Locate the cell with the specified text and output its [x, y] center coordinate. 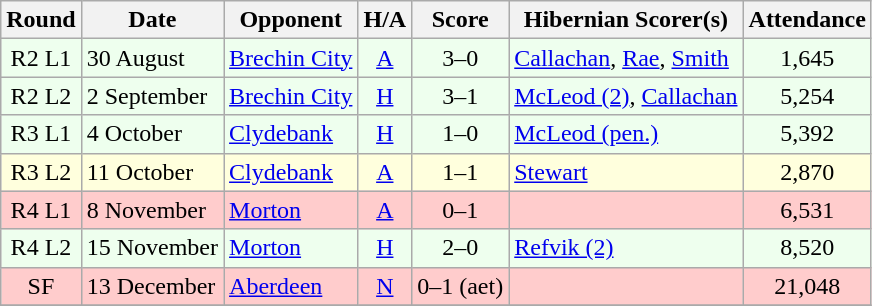
4 October [152, 134]
Attendance [807, 20]
Score [460, 20]
1,645 [807, 58]
2 September [152, 96]
5,392 [807, 134]
H/A [385, 20]
Aberdeen [291, 286]
11 October [152, 172]
Hibernian Scorer(s) [626, 20]
Callachan, Rae, Smith [626, 58]
McLeod (2), Callachan [626, 96]
N [385, 286]
Opponent [291, 20]
8 November [152, 210]
6,531 [807, 210]
R3 L1 [41, 134]
3–0 [460, 58]
SF [41, 286]
R2 L2 [41, 96]
R2 L1 [41, 58]
30 August [152, 58]
R4 L1 [41, 210]
13 December [152, 286]
1–1 [460, 172]
R3 L2 [41, 172]
0–1 (aet) [460, 286]
8,520 [807, 248]
Refvik (2) [626, 248]
Date [152, 20]
1–0 [460, 134]
McLeod (pen.) [626, 134]
Round [41, 20]
2,870 [807, 172]
5,254 [807, 96]
Stewart [626, 172]
0–1 [460, 210]
2–0 [460, 248]
15 November [152, 248]
R4 L2 [41, 248]
21,048 [807, 286]
3–1 [460, 96]
